Return [X, Y] of the center of cell containing provided text 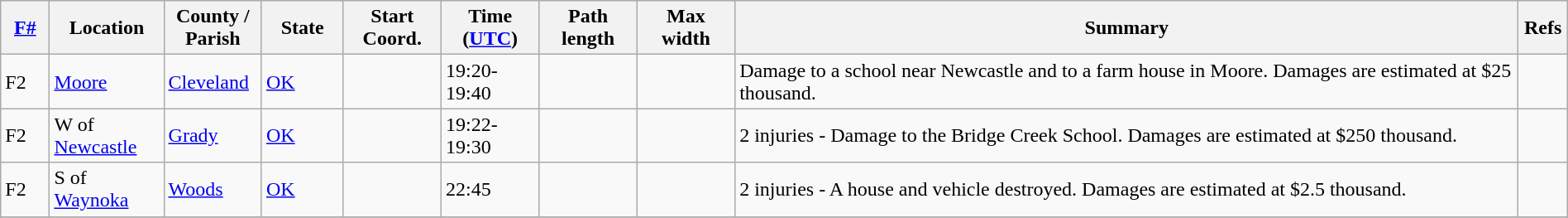
2 injuries - Damage to the Bridge Creek School. Damages are estimated at $250 thousand. [1126, 136]
19:20-19:40 [490, 81]
Refs [1543, 28]
Woods [213, 189]
Summary [1126, 28]
19:22-19:30 [490, 136]
Start Coord. [392, 28]
Cleveland [213, 81]
Max width [686, 28]
Moore [107, 81]
Time (UTC) [490, 28]
Grady [213, 136]
Damage to a school near Newcastle and to a farm house in Moore. Damages are estimated at $25 thousand. [1126, 81]
Location [107, 28]
W of Newcastle [107, 136]
22:45 [490, 189]
F# [25, 28]
State [303, 28]
S of Waynoka [107, 189]
County / Parish [213, 28]
2 injuries - A house and vehicle destroyed. Damages are estimated at $2.5 thousand. [1126, 189]
Path length [588, 28]
